Return the (x, y) coordinate for the center point of the cell that contains the specified text.  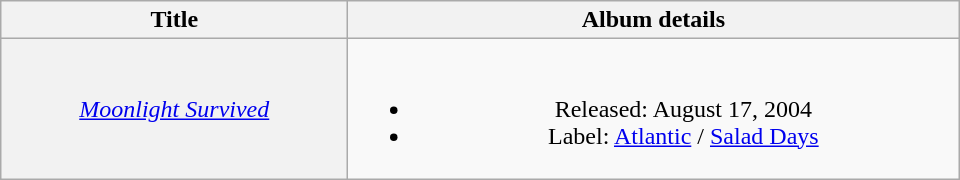
Released: August 17, 2004Label: Atlantic / Salad Days (654, 109)
Album details (654, 20)
Title (174, 20)
Moonlight Survived (174, 109)
